Provide the (x, y) coordinate of the cell's center where the given text is located.  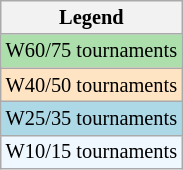
W40/50 tournaments (92, 85)
W10/15 tournaments (92, 152)
Legend (92, 17)
W60/75 tournaments (92, 51)
W25/35 tournaments (92, 118)
